Determine the [x, y] coordinate at the center of the cell enclosing the given text.  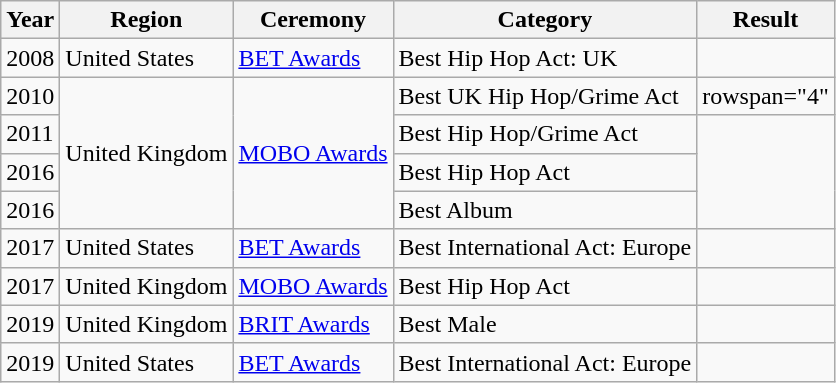
2010 [30, 96]
2008 [30, 58]
rowspan="4" [766, 96]
Year [30, 20]
Region [146, 20]
Best Hip Hop/Grime Act [545, 134]
2011 [30, 134]
Ceremony [313, 20]
Result [766, 20]
Best Male [545, 324]
BRIT Awards [313, 324]
Best Hip Hop Act: UK [545, 58]
Best Album [545, 210]
Category [545, 20]
Best UK Hip Hop/Grime Act [545, 96]
